Locate the cell with the specified text and output its [X, Y] center coordinate. 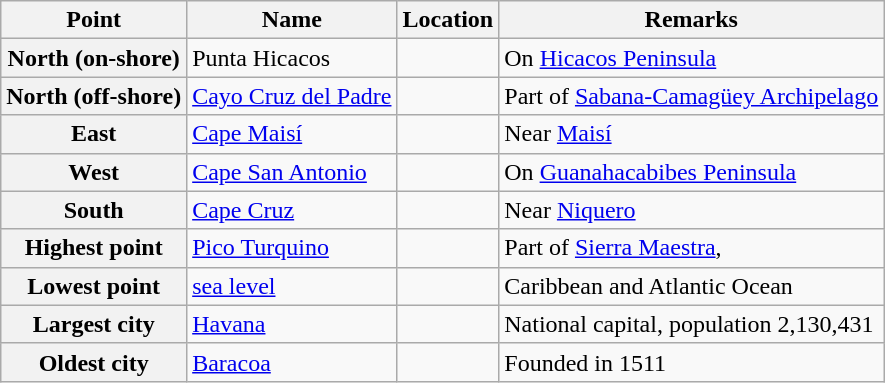
North (on-shore) [94, 58]
Cape Maisí [292, 134]
Location [448, 20]
Highest point [94, 248]
Point [94, 20]
Caribbean and Atlantic Ocean [692, 286]
East [94, 134]
Pico Turquino [292, 248]
Founded in 1511 [692, 362]
South [94, 210]
North (off-shore) [94, 96]
Near Niquero [692, 210]
National capital, population 2,130,431 [692, 324]
West [94, 172]
Largest city [94, 324]
Name [292, 20]
Part of Sierra Maestra, [692, 248]
Punta Hicacos [292, 58]
Havana [292, 324]
Lowest point [94, 286]
On Guanahacabibes Peninsula [692, 172]
Baracoa [292, 362]
sea level [292, 286]
Oldest city [94, 362]
On Hicacos Peninsula [692, 58]
Cayo Cruz del Padre [292, 96]
Remarks [692, 20]
Cape Cruz [292, 210]
Cape San Antonio [292, 172]
Near Maisí [692, 134]
Part of Sabana-Camagüey Archipelago [692, 96]
